Find where the given text appears and provide that cell's center as [X, Y] coordinate. 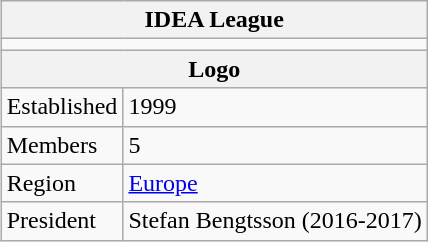
President [62, 221]
IDEA League [214, 20]
Established [62, 107]
1999 [275, 107]
Europe [275, 183]
Logo [214, 69]
Region [62, 183]
5 [275, 145]
Members [62, 145]
Stefan Bengtsson (2016-2017) [275, 221]
